Detect which cell encompasses the target text, then output its (x, y) center coordinate. 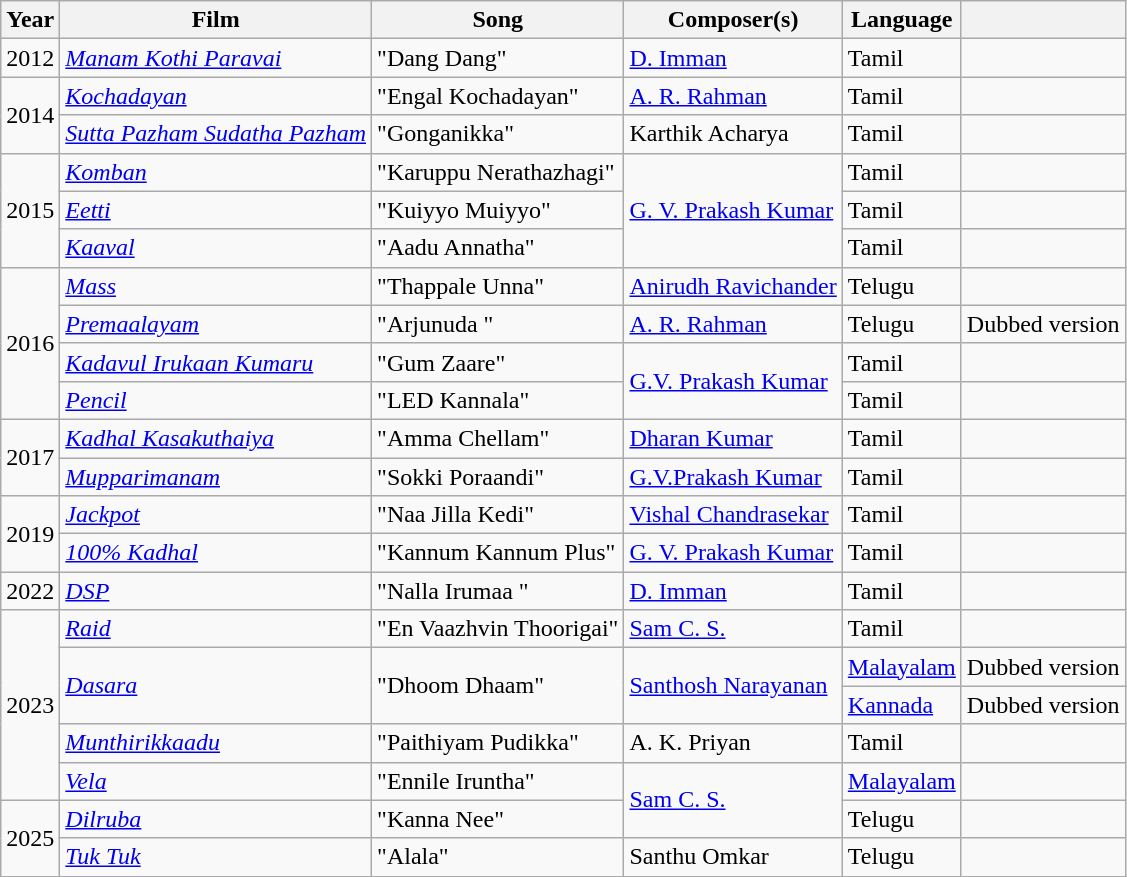
A. K. Priyan (733, 743)
Premaalayam (216, 324)
Kadavul Irukaan Kumaru (216, 362)
Kannada (902, 705)
"Ennile Iruntha" (498, 781)
Song (498, 20)
"Gonganikka" (498, 134)
Kochadayan (216, 96)
Film (216, 20)
Tuk Tuk (216, 857)
Karthik Acharya (733, 134)
Pencil (216, 400)
2022 (30, 591)
Dilruba (216, 819)
Santhosh Narayanan (733, 686)
"Karuppu Nerathazhagi" (498, 172)
Kadhal Kasakuthaiya (216, 438)
"Naa Jilla Kedi" (498, 515)
Manam Kothi Paravai (216, 58)
Jackpot (216, 515)
"Kuiyyo Muiyyo" (498, 210)
2012 (30, 58)
Vishal Chandrasekar (733, 515)
Composer(s) (733, 20)
Mass (216, 286)
Dharan Kumar (733, 438)
"Engal Kochadayan" (498, 96)
G.V.Prakash Kumar (733, 477)
"Amma Chellam" (498, 438)
"LED Kannala" (498, 400)
Dasara (216, 686)
"Thappale Unna" (498, 286)
Munthirikkaadu (216, 743)
Raid (216, 629)
"Kannum Kannum Plus" (498, 553)
2025 (30, 838)
"Arjunuda " (498, 324)
100% Kadhal (216, 553)
2014 (30, 115)
DSP (216, 591)
"Aadu Annatha" (498, 248)
2019 (30, 534)
"Nalla Irumaa " (498, 591)
Vela (216, 781)
Mupparimanam (216, 477)
2017 (30, 457)
Santhu Omkar (733, 857)
Komban (216, 172)
"Alala" (498, 857)
Language (902, 20)
2015 (30, 210)
"En Vaazhvin Thoorigai" (498, 629)
"Dhoom Dhaam" (498, 686)
Sutta Pazham Sudatha Pazham (216, 134)
2016 (30, 343)
G.V. Prakash Kumar (733, 381)
2023 (30, 705)
"Kanna Nee" (498, 819)
Anirudh Ravichander (733, 286)
"Gum Zaare" (498, 362)
Eetti (216, 210)
Kaaval (216, 248)
Year (30, 20)
"Paithiyam Pudikka" (498, 743)
"Dang Dang" (498, 58)
"Sokki Poraandi" (498, 477)
